From the cell containing the given text, extract its center point as [X, Y] coordinate. 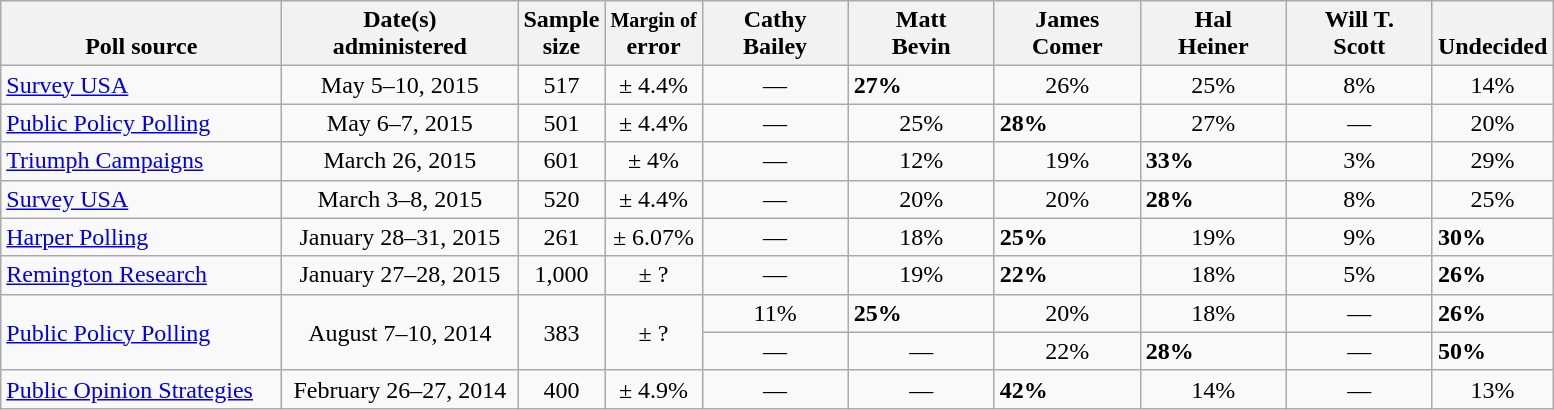
517 [562, 85]
12% [921, 161]
February 26–27, 2014 [400, 389]
HalHeiner [1213, 34]
601 [562, 161]
11% [775, 313]
1,000 [562, 275]
Triumph Campaigns [142, 161]
Margin oferror [654, 34]
JamesComer [1067, 34]
Public Opinion Strategies [142, 389]
January 28–31, 2015 [400, 237]
5% [1359, 275]
MattBevin [921, 34]
± 6.07% [654, 237]
Remington Research [142, 275]
Undecided [1492, 34]
August 7–10, 2014 [400, 332]
Poll source [142, 34]
January 27–28, 2015 [400, 275]
3% [1359, 161]
400 [562, 389]
± 4% [654, 161]
Harper Polling [142, 237]
Date(s)administered [400, 34]
Samplesize [562, 34]
520 [562, 199]
13% [1492, 389]
March 3–8, 2015 [400, 199]
March 26, 2015 [400, 161]
May 6–7, 2015 [400, 123]
9% [1359, 237]
Will T.Scott [1359, 34]
33% [1213, 161]
May 5–10, 2015 [400, 85]
261 [562, 237]
50% [1492, 351]
± 4.9% [654, 389]
501 [562, 123]
42% [1067, 389]
29% [1492, 161]
CathyBailey [775, 34]
383 [562, 332]
30% [1492, 237]
